Find where the given text appears and provide that cell's center as [x, y] coordinate. 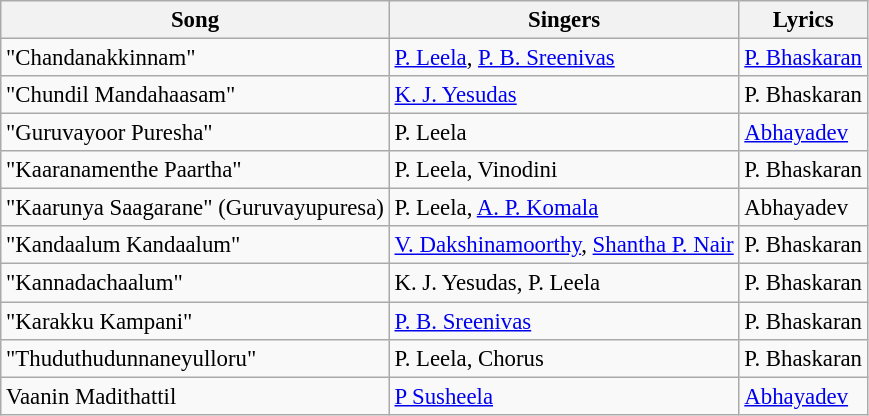
Vaanin Madithattil [195, 396]
P. Leela, Vinodini [564, 170]
P. B. Sreenivas [564, 321]
"Kaaranamenthe Paartha" [195, 170]
P. Leela, P. B. Sreenivas [564, 58]
"Kaarunya Saagarane" (Guruvayupuresa) [195, 208]
P. Leela [564, 133]
"Chandanakkinnam" [195, 58]
V. Dakshinamoorthy, Shantha P. Nair [564, 245]
P. Leela, A. P. Komala [564, 208]
Song [195, 20]
K. J. Yesudas [564, 95]
K. J. Yesudas, P. Leela [564, 283]
"Kandaalum Kandaalum" [195, 245]
"Kannadachaalum" [195, 283]
P Susheela [564, 396]
"Karakku Kampani" [195, 321]
"Chundil Mandahaasam" [195, 95]
Lyrics [803, 20]
"Guruvayoor Puresha" [195, 133]
Singers [564, 20]
"Thuduthudunnaneyulloru" [195, 358]
P. Leela, Chorus [564, 358]
